From the cell containing the given text, extract its center point as [X, Y] coordinate. 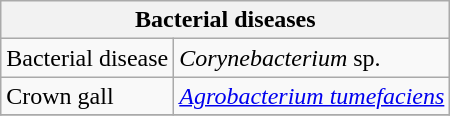
Bacterial disease [88, 58]
Agrobacterium tumefaciens [312, 96]
Corynebacterium sp. [312, 58]
Crown gall [88, 96]
Bacterial diseases [226, 20]
